Pinpoint the cell where the given text exists, returning its (x, y) midpoint coordinate. 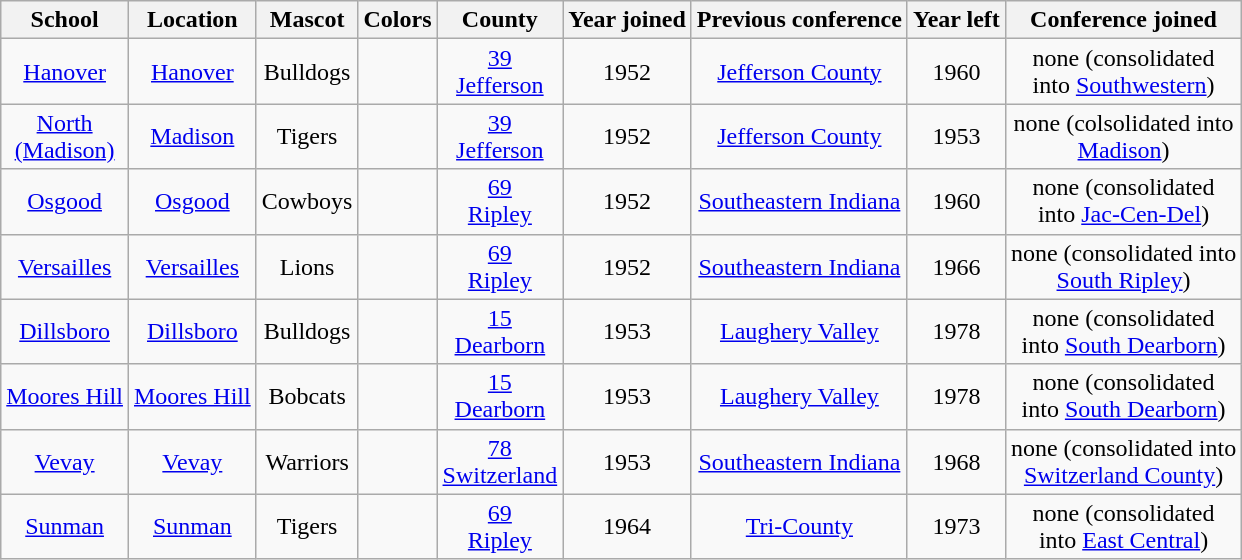
Lions (307, 266)
Mascot (307, 20)
North (Madison) (65, 136)
none (consolidated into South Ripley) (1123, 266)
78 Switzerland (500, 462)
none (consolidated into Jac-Cen-Del) (1123, 202)
Madison (192, 136)
County (500, 20)
Conference joined (1123, 20)
Year left (956, 20)
none (colsolidated into Madison) (1123, 136)
none (consolidated into Southwestern) (1123, 72)
Cowboys (307, 202)
Year joined (628, 20)
1964 (628, 526)
none (consolidated into East Central) (1123, 526)
Bobcats (307, 396)
1973 (956, 526)
1966 (956, 266)
Tri-County (799, 526)
1968 (956, 462)
Previous conference (799, 20)
none (consolidated into Switzerland County) (1123, 462)
Warriors (307, 462)
Location (192, 20)
Colors (398, 20)
School (65, 20)
